Search for the cell housing the specified text and yield its [x, y] center coordinate. 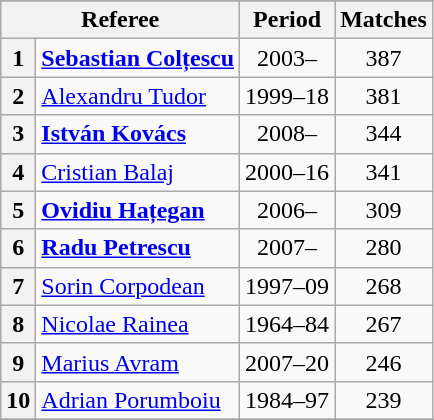
Period [288, 20]
Matches [384, 20]
1997–09 [288, 286]
Sorin Corpodean [138, 286]
381 [384, 96]
6 [18, 248]
Referee [120, 20]
2007– [288, 248]
267 [384, 324]
Adrian Porumboiu [138, 400]
5 [18, 210]
3 [18, 134]
2006– [288, 210]
2 [18, 96]
2003– [288, 58]
309 [384, 210]
István Kovács [138, 134]
4 [18, 172]
2007–20 [288, 362]
246 [384, 362]
280 [384, 248]
1999–18 [288, 96]
9 [18, 362]
2000–16 [288, 172]
10 [18, 400]
7 [18, 286]
344 [384, 134]
387 [384, 58]
Cristian Balaj [138, 172]
Ovidiu Hațegan [138, 210]
1 [18, 58]
268 [384, 286]
2008– [288, 134]
1984–97 [288, 400]
1964–84 [288, 324]
Radu Petrescu [138, 248]
239 [384, 400]
Nicolae Rainea [138, 324]
Sebastian Colțescu [138, 58]
Alexandru Tudor [138, 96]
341 [384, 172]
Marius Avram [138, 362]
8 [18, 324]
